Scan for the cell matching the given text and deliver its (X, Y) coordinate at center. 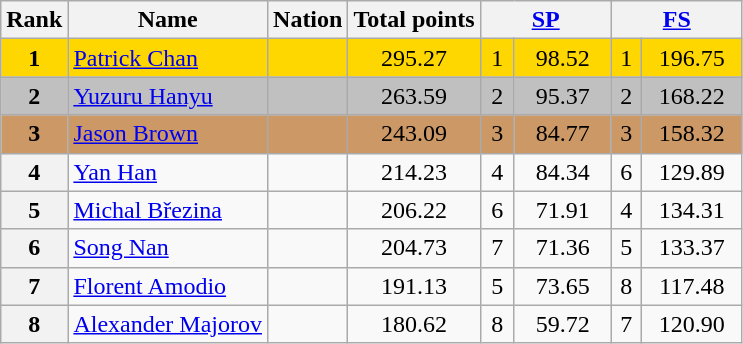
95.37 (562, 96)
98.52 (562, 58)
Name (168, 20)
129.89 (692, 172)
Alexander Majorov (168, 324)
Song Nan (168, 248)
Yuzuru Hanyu (168, 96)
204.73 (414, 248)
Nation (308, 20)
Jason Brown (168, 134)
117.48 (692, 286)
Rank (34, 20)
71.36 (562, 248)
168.22 (692, 96)
263.59 (414, 96)
FS (676, 20)
84.34 (562, 172)
Total points (414, 20)
120.90 (692, 324)
SP (546, 20)
Florent Amodio (168, 286)
133.37 (692, 248)
158.32 (692, 134)
134.31 (692, 210)
243.09 (414, 134)
71.91 (562, 210)
180.62 (414, 324)
59.72 (562, 324)
Michal Březina (168, 210)
295.27 (414, 58)
214.23 (414, 172)
73.65 (562, 286)
Patrick Chan (168, 58)
206.22 (414, 210)
196.75 (692, 58)
191.13 (414, 286)
Yan Han (168, 172)
84.77 (562, 134)
